For the text-containing cell, return its midpoint in (x, y) coordinate format. 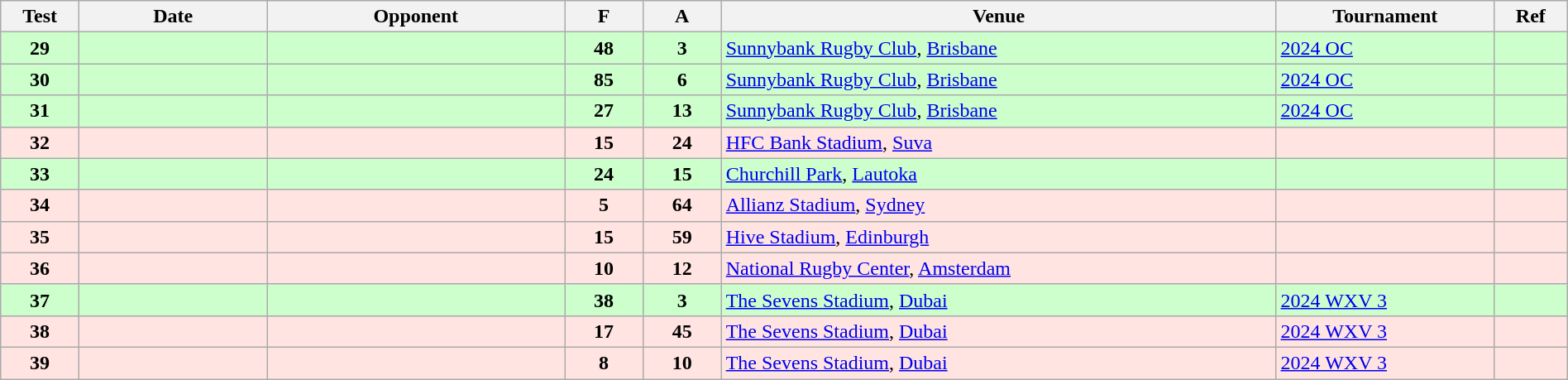
HFC Bank Stadium, Suva (999, 142)
F (604, 17)
17 (604, 331)
Hive Stadium, Edinburgh (999, 237)
5 (604, 205)
Ref (1530, 17)
31 (40, 111)
37 (40, 300)
33 (40, 174)
Test (40, 17)
85 (604, 79)
Date (172, 17)
34 (40, 205)
30 (40, 79)
32 (40, 142)
National Rugby Center, Amsterdam (999, 268)
Churchill Park, Lautoka (999, 174)
27 (604, 111)
13 (681, 111)
Venue (999, 17)
Opponent (416, 17)
Tournament (1384, 17)
A (681, 17)
45 (681, 331)
36 (40, 268)
39 (40, 363)
Allianz Stadium, Sydney (999, 205)
6 (681, 79)
48 (604, 48)
8 (604, 363)
59 (681, 237)
35 (40, 237)
64 (681, 205)
12 (681, 268)
29 (40, 48)
